For the text-containing cell, return its midpoint in [X, Y] coordinate format. 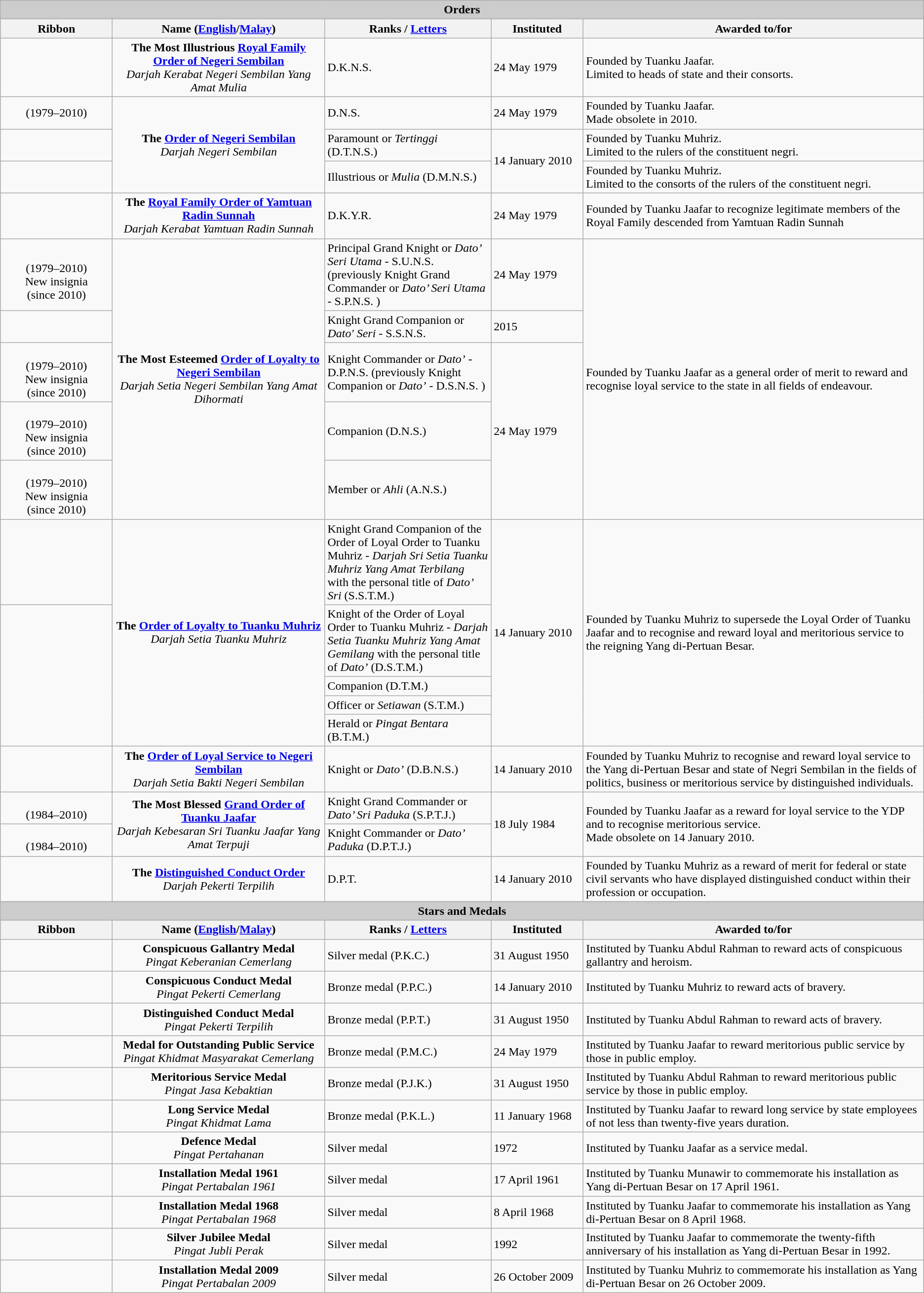
Stars and Medals [462, 911]
Installation Medal 1961 Pingat Pertabalan 1961 [219, 1180]
Meritorious Service Medal Pingat Jasa Kebaktian [219, 1083]
Founded by Tuanku Muhriz. Limited to the rulers of the constituent negri. [754, 145]
Instituted by Tuanku Jaafar to commemorate his installation as Yang di-Pertuan Besar on 8 April 1968. [754, 1213]
Instituted by Tuanku Jaafar as a service medal. [754, 1148]
Principal Grand Knight or Dato’ Seri Utama - S.U.N.S. (previously Knight Grand Commander or Dato’ Seri Utama - S.P.N.S. ) [408, 274]
D.K.Y.R. [408, 216]
Silver medal (P.K.C.) [408, 955]
Instituted by Tuanku Jaafar to reward long service by state employees of not less than twenty-five years duration. [754, 1116]
Long Service Medal Pingat Khidmat Lama [219, 1116]
Instituted by Tuanku Muhriz to reward acts of bravery. [754, 987]
Knight Grand Companion or Dato' Seri - S.S.N.S. [408, 327]
Instituted by Tuanku Munawir to commemorate his installation as Yang di-Pertuan Besar on 17 April 1961. [754, 1180]
Conspicuous Conduct Medal Pingat Pekerti Cemerlang [219, 987]
Orders [462, 10]
D.N.S. [408, 113]
Founded by Tuanku Jaafar. Made obsolete in 2010. [754, 113]
Instituted by Tuanku Abdul Rahman to reward meritorious public service by those in public employ. [754, 1083]
1992 [537, 1244]
Paramount or Tertinggi (D.T.N.S.) [408, 145]
Herald or Pingat Bentara (B.T.M.) [408, 731]
Founded by Tuanku Muhriz. Limited to the consorts of the rulers of the constituent negri. [754, 177]
Illustrious or Mulia (D.M.N.S.) [408, 177]
The Distinguished Conduct Order Darjah Pekerti Terpilih [219, 879]
Bronze medal (P.P.C.) [408, 987]
26 October 2009 [537, 1277]
D.K.N.S. [408, 67]
Founded by Tuanku Jaafar as a general order of merit to reward and recognise loyal service to the state in all fields of endeavour. [754, 379]
Conspicuous Gallantry Medal Pingat Keberanian Cemerlang [219, 955]
Installation Medal 1968 Pingat Pertabalan 1968 [219, 1213]
Bronze medal (P.M.C.) [408, 1052]
Instituted by Tuanku Jaafar to commemorate the twenty-fifth anniversary of his installation as Yang di-Pertuan Besar in 1992. [754, 1244]
Officer or Setiawan (S.T.M.) [408, 705]
Companion (D.N.S.) [408, 431]
Instituted by Tuanku Abdul Rahman to reward acts of bravery. [754, 1019]
Instituted by Tuanku Jaafar to reward meritorious public service by those in public employ. [754, 1052]
The Order of Loyal Service to Negeri Sembilan Darjah Setia Bakti Negeri Sembilan [219, 769]
The Order of Negeri Sembilan Darjah Negeri Sembilan [219, 145]
Companion (D.T.M.) [408, 686]
Member or Ahli (A.N.S.) [408, 490]
Silver Jubilee Medal Pingat Jubli Perak [219, 1244]
The Most Esteemed Order of Loyalty to Negeri Sembilan Darjah Setia Negeri Sembilan Yang Amat Dihormati [219, 379]
Knight Grand Commander or Dato’ Sri Paduka (S.P.T.J.) [408, 808]
Bronze medal (P.J.K.) [408, 1083]
The Order of Loyalty to Tuanku Muhriz Darjah Setia Tuanku Muhriz [219, 633]
(1979–2010) [56, 113]
Medal for Outstanding Public Service Pingat Khidmat Masyarakat Cemerlang [219, 1052]
Installation Medal 2009 Pingat Pertabalan 2009 [219, 1277]
Knight or Dato’ (D.B.N.S.) [408, 769]
Bronze medal (P.P.T.) [408, 1019]
Founded by Tuanku Jaafar. Limited to heads of state and their consorts. [754, 67]
8 April 1968 [537, 1213]
The Most Blessed Grand Order of Tuanku Jaafar Darjah Kebesaran Sri Tuanku Jaafar Yang Amat Terpuji [219, 824]
11 January 1968 [537, 1116]
Founded by Tuanku Jaafar as a reward for loyal service to the YDP and to recognise meritorious service. Made obsolete on 14 January 2010. [754, 824]
17 April 1961 [537, 1180]
Founded by Tuanku Jaafar to recognize legitimate members of the Royal Family descended from Yamtuan Radin Sunnah [754, 216]
D.P.T. [408, 879]
The Most Illustrious Royal Family Order of Negeri SembilanDarjah Kerabat Negeri Sembilan Yang Amat Mulia [219, 67]
The Royal Family Order of Yamtuan Radin Sunnah Darjah Kerabat Yamtuan Radin Sunnah [219, 216]
Knight Commander or Dato’ - D.P.N.S. (previously Knight Companion or Dato’ - D.S.N.S. ) [408, 372]
Knight Commander or Dato’ Paduka (D.P.T.J.) [408, 840]
Instituted by Tuanku Muhriz to commemorate his installation as Yang di-Pertuan Besar on 26 October 2009. [754, 1277]
1972 [537, 1148]
Bronze medal (P.K.L.) [408, 1116]
Distinguished Conduct Medal Pingat Pekerti Terpilih [219, 1019]
Knight of the Order of Loyal Order to Tuanku Muhriz - Darjah Setia Tuanku Muhriz Yang Amat Gemilang with the personal title of Dato’ (D.S.T.M.) [408, 641]
Instituted by Tuanku Abdul Rahman to reward acts of conspicuous gallantry and heroism. [754, 955]
Defence Medal Pingat Pertahanan [219, 1148]
18 July 1984 [537, 824]
2015 [537, 327]
